Identify which cell holds the provided text, then report its (x, y) central coordinate. 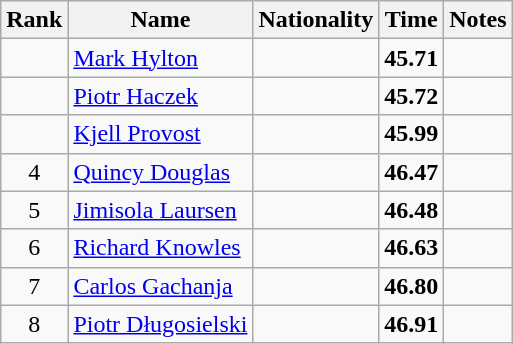
45.72 (412, 96)
Quincy Douglas (160, 172)
45.71 (412, 58)
46.47 (412, 172)
Piotr Długosielski (160, 324)
6 (34, 248)
Name (160, 20)
5 (34, 210)
Richard Knowles (160, 248)
Nationality (316, 20)
8 (34, 324)
46.63 (412, 248)
46.91 (412, 324)
46.80 (412, 286)
Jimisola Laursen (160, 210)
4 (34, 172)
45.99 (412, 134)
Kjell Provost (160, 134)
7 (34, 286)
Piotr Haczek (160, 96)
46.48 (412, 210)
Carlos Gachanja (160, 286)
Notes (478, 20)
Time (412, 20)
Rank (34, 20)
Mark Hylton (160, 58)
